From the cell containing the given text, extract its center point as [X, Y] coordinate. 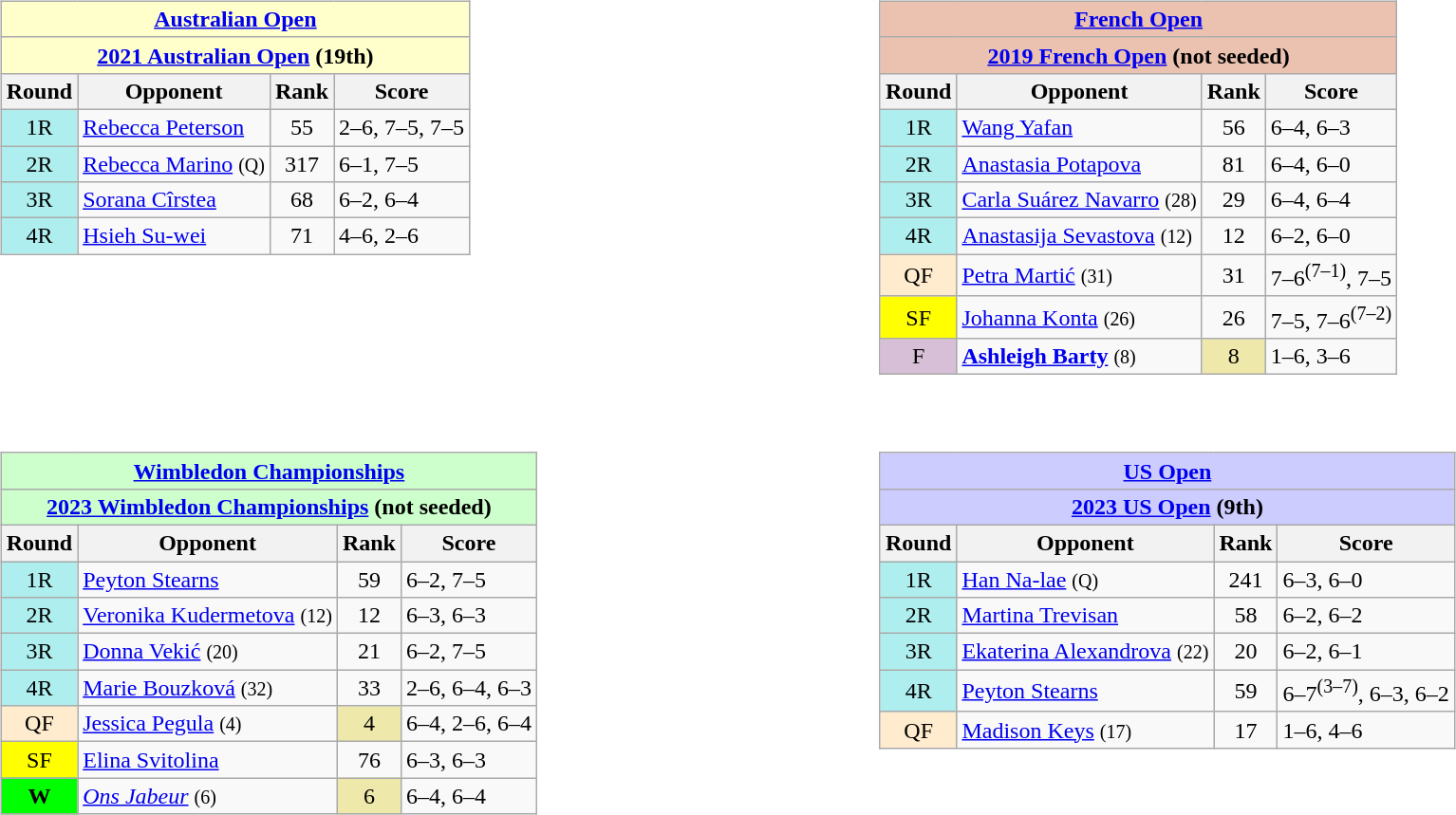
Wang Yafan [1079, 127]
8 [1234, 357]
Petra Martić (31) [1079, 275]
6–4, 6–3 [1331, 127]
33 [368, 688]
7–5, 7–6(7–2) [1331, 317]
7–6(7–1), 7–5 [1331, 275]
Ons Jabeur (6) [208, 796]
6–2, 6–2 [1366, 616]
55 [302, 127]
Martina Trevisan [1086, 616]
2023 US Open (9th) [1167, 507]
Donna Vekić (20) [208, 652]
2–6, 7–5, 7–5 [402, 127]
US Open [1167, 471]
Johanna Konta (26) [1079, 317]
17 [1245, 730]
Rebecca Peterson [175, 127]
241 [1245, 580]
71 [302, 236]
Anastasia Potapova [1079, 164]
6 [368, 796]
4 [368, 724]
Australian Open [235, 19]
2019 French Open (not seeded) [1138, 55]
Sorana Cîrstea [175, 200]
Elina Svitolina [208, 760]
26 [1234, 317]
1–6, 4–6 [1366, 730]
76 [368, 760]
6–2, 6–1 [1366, 652]
Han Na-lae (Q) [1086, 580]
Ashleigh Barty (8) [1079, 357]
29 [1234, 200]
W [39, 796]
Wimbledon Championships [269, 471]
2021 Australian Open (19th) [235, 55]
Carla Suárez Navarro (28) [1079, 200]
6–2, 6–4 [402, 200]
French Open [1138, 19]
Hsieh Su-wei [175, 236]
Marie Bouzková (32) [208, 688]
6–4, 6–0 [1331, 164]
2–6, 6–4, 6–3 [469, 688]
6–3, 6–0 [1366, 580]
58 [1245, 616]
20 [1245, 652]
317 [302, 164]
Jessica Pegula (4) [208, 724]
F [918, 357]
Ekaterina Alexandrova (22) [1086, 652]
31 [1234, 275]
Madison Keys (17) [1086, 730]
56 [1234, 127]
6–2, 6–0 [1331, 236]
81 [1234, 164]
Veronika Kudermetova (12) [208, 616]
6–4, 2–6, 6–4 [469, 724]
Anastasija Sevastova (12) [1079, 236]
4–6, 2–6 [402, 236]
6–1, 7–5 [402, 164]
68 [302, 200]
6–7(3–7), 6–3, 6–2 [1366, 691]
Rebecca Marino (Q) [175, 164]
1–6, 3–6 [1331, 357]
21 [368, 652]
2023 Wimbledon Championships (not seeded) [269, 507]
